Return the [X, Y] coordinate for the center point of the cell that contains the specified text.  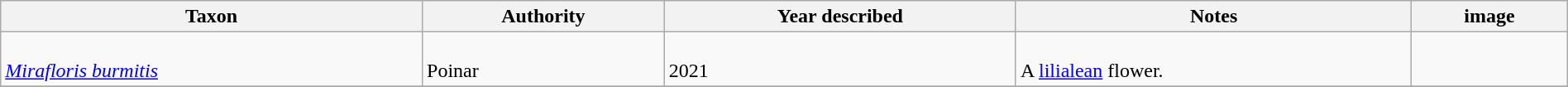
Notes [1213, 17]
Taxon [212, 17]
A lilialean flower. [1213, 60]
Poinar [544, 60]
Authority [544, 17]
Year described [840, 17]
Mirafloris burmitis [212, 60]
2021 [840, 60]
image [1490, 17]
